Find where the given text appears and provide that cell's center as [X, Y] coordinate. 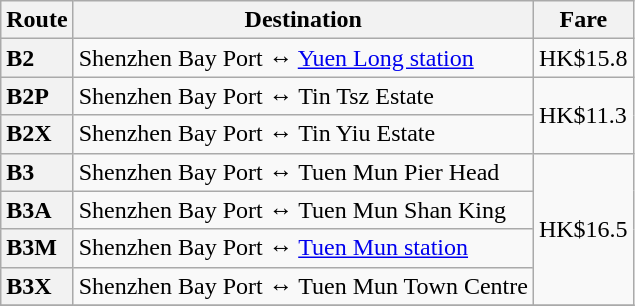
B3A [37, 210]
B3 [37, 172]
Shenzhen Bay Port ↔ Tuen Mun station [303, 248]
Route [37, 20]
Shenzhen Bay Port ↔ Tin Tsz Estate [303, 96]
Fare [583, 20]
B2P [37, 96]
Shenzhen Bay Port ↔ Tuen Mun Shan King [303, 210]
B2 [37, 58]
Destination [303, 20]
B3X [37, 286]
HK$15.8 [583, 58]
Shenzhen Bay Port ↔ Tuen Mun Town Centre [303, 286]
Shenzhen Bay Port ↔ Tuen Mun Pier Head [303, 172]
B2X [37, 134]
HK$11.3 [583, 115]
Shenzhen Bay Port ↔ Yuen Long station [303, 58]
HK$16.5 [583, 229]
B3M [37, 248]
Shenzhen Bay Port ↔ Tin Yiu Estate [303, 134]
